Search for the cell housing the specified text and yield its [X, Y] center coordinate. 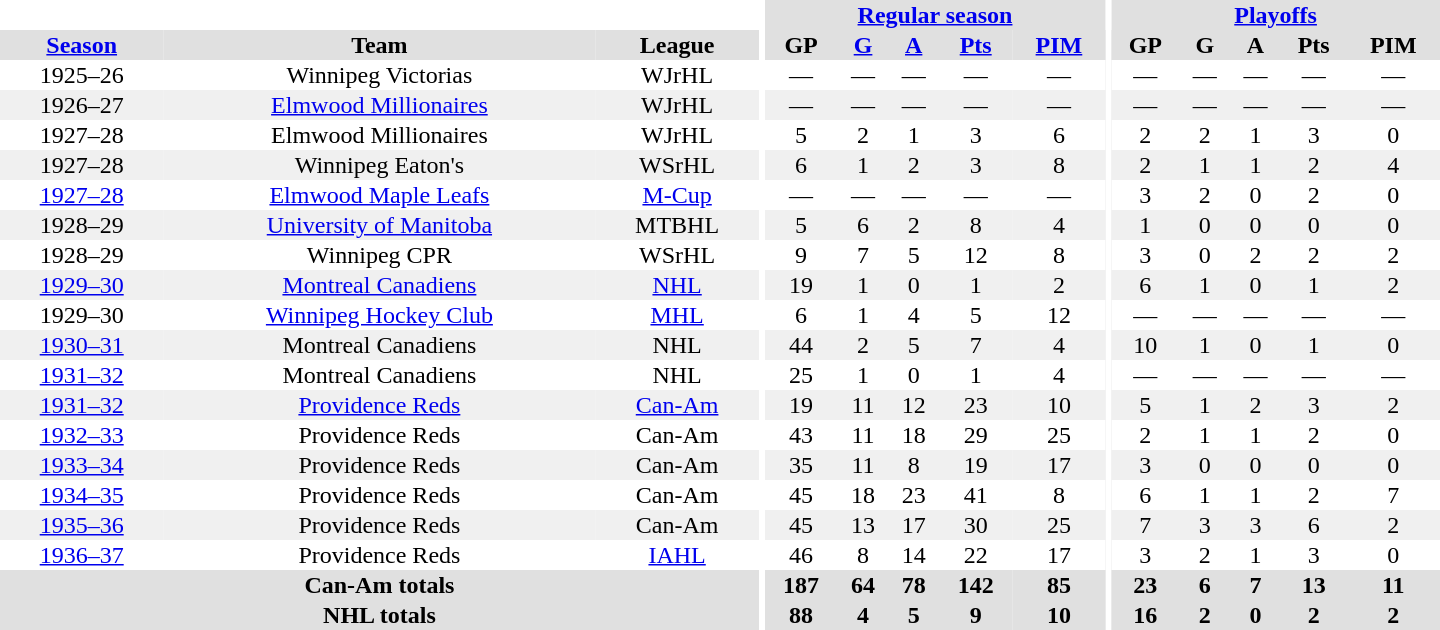
78 [914, 585]
41 [976, 495]
Winnipeg Victorias [379, 75]
16 [1145, 615]
1930–31 [82, 345]
1934–35 [82, 495]
Winnipeg Eaton's [379, 165]
22 [976, 555]
Team [379, 45]
MHL [676, 315]
M-Cup [676, 195]
League [676, 45]
1926–27 [82, 105]
88 [800, 615]
64 [864, 585]
43 [800, 435]
85 [1058, 585]
1935–36 [82, 525]
Elmwood Maple Leafs [379, 195]
NHL totals [380, 615]
1933–34 [82, 465]
Playoffs [1276, 15]
29 [976, 435]
1925–26 [82, 75]
14 [914, 555]
Season [82, 45]
Can-Am totals [380, 585]
46 [800, 555]
30 [976, 525]
IAHL [676, 555]
44 [800, 345]
187 [800, 585]
Winnipeg CPR [379, 255]
142 [976, 585]
MTBHL [676, 225]
1936–37 [82, 555]
University of Manitoba [379, 225]
35 [800, 465]
Winnipeg Hockey Club [379, 315]
Regular season [934, 15]
1932–33 [82, 435]
